Extract the [x, y] coordinate from the center of the cell holding the provided text.  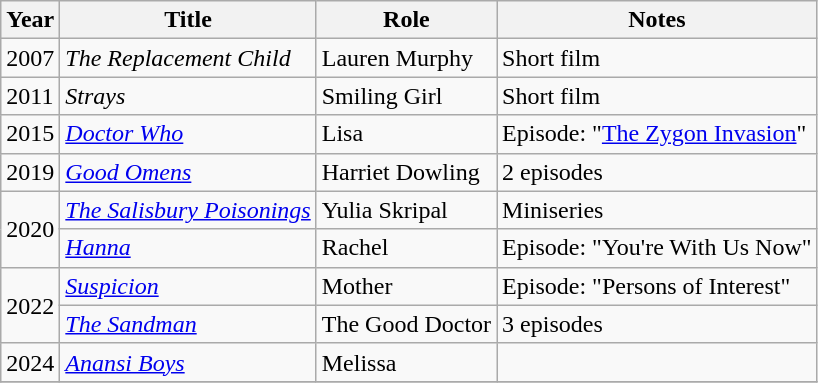
Title [188, 20]
Lauren Murphy [406, 58]
2 episodes [657, 172]
Miniseries [657, 210]
2020 [30, 229]
Hanna [188, 248]
Smiling Girl [406, 96]
Episode: "You're With Us Now" [657, 248]
Lisa [406, 134]
Harriet Dowling [406, 172]
The Sandman [188, 324]
Doctor Who [188, 134]
Episode: "Persons of Interest" [657, 286]
Episode: "The Zygon Invasion" [657, 134]
Suspicion [188, 286]
Rachel [406, 248]
Year [30, 20]
2011 [30, 96]
2015 [30, 134]
2019 [30, 172]
Yulia Skripal [406, 210]
3 episodes [657, 324]
Good Omens [188, 172]
Mother [406, 286]
The Good Doctor [406, 324]
2024 [30, 362]
Role [406, 20]
Strays [188, 96]
2007 [30, 58]
Notes [657, 20]
2022 [30, 305]
The Replacement Child [188, 58]
Anansi Boys [188, 362]
The Salisbury Poisonings [188, 210]
Melissa [406, 362]
